Output the [x, y] coordinate of the center of the cell containing the given text.  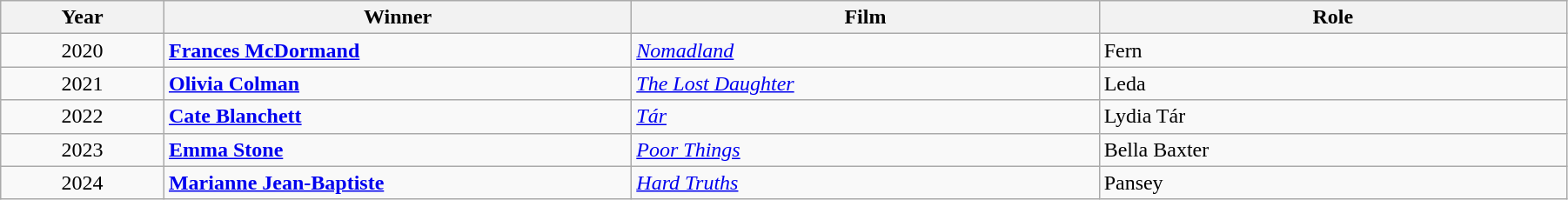
Marianne Jean-Baptiste [397, 183]
Bella Baxter [1333, 150]
Year [83, 17]
Winner [397, 17]
2022 [83, 117]
2024 [83, 183]
Cate Blanchett [397, 117]
2020 [83, 50]
Frances McDormand [397, 50]
Nomadland [865, 50]
Fern [1333, 50]
The Lost Daughter [865, 83]
Role [1333, 17]
Film [865, 17]
Leda [1333, 83]
Hard Truths [865, 183]
Pansey [1333, 183]
Lydia Tár [1333, 117]
Olivia Colman [397, 83]
Emma Stone [397, 150]
2021 [83, 83]
2023 [83, 150]
Poor Things [865, 150]
Tár [865, 117]
